For the text-containing cell, return its midpoint in [X, Y] coordinate format. 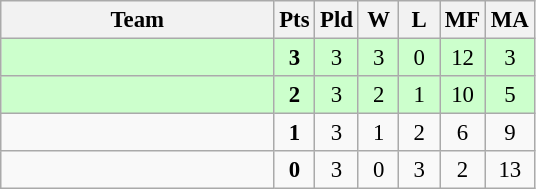
Team [138, 20]
12 [463, 58]
10 [463, 95]
MA [510, 20]
Pts [294, 20]
L [420, 20]
5 [510, 95]
9 [510, 133]
6 [463, 133]
MF [463, 20]
13 [510, 170]
W [378, 20]
Pld [337, 20]
